Provide the [x, y] coordinate of the cell's center where the given text is located.  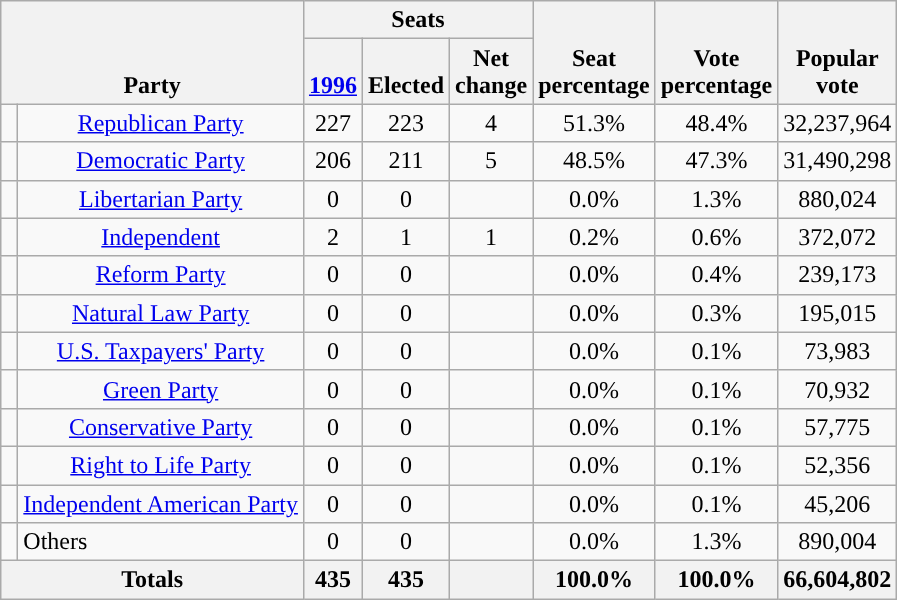
Party [152, 52]
51.3% [594, 123]
32,237,964 [838, 123]
47.3% [716, 161]
372,072 [838, 237]
Libertarian Party [161, 199]
Popularvote [838, 52]
Conservative Party [161, 427]
4 [492, 123]
880,024 [838, 199]
Elected [406, 72]
Right to Life Party [161, 465]
48.5% [594, 161]
Votepercentage [716, 52]
0.4% [716, 275]
2 [332, 237]
Democratic Party [161, 161]
890,004 [838, 542]
Netchange [492, 72]
0.3% [716, 313]
223 [406, 123]
Seats [418, 20]
206 [332, 161]
57,775 [838, 427]
Republican Party [161, 123]
45,206 [838, 503]
1996 [332, 72]
239,173 [838, 275]
Reform Party [161, 275]
Natural Law Party [161, 313]
Independent [161, 237]
195,015 [838, 313]
U.S. Taxpayers' Party [161, 351]
5 [492, 161]
Independent American Party [161, 503]
211 [406, 161]
48.4% [716, 123]
31,490,298 [838, 161]
0.2% [594, 237]
70,932 [838, 389]
0.6% [716, 237]
Totals [152, 580]
66,604,802 [838, 580]
Green Party [161, 389]
52,356 [838, 465]
Seatpercentage [594, 52]
73,983 [838, 351]
Others [161, 542]
227 [332, 123]
